Pinpoint the cell where the given text exists, returning its (x, y) midpoint coordinate. 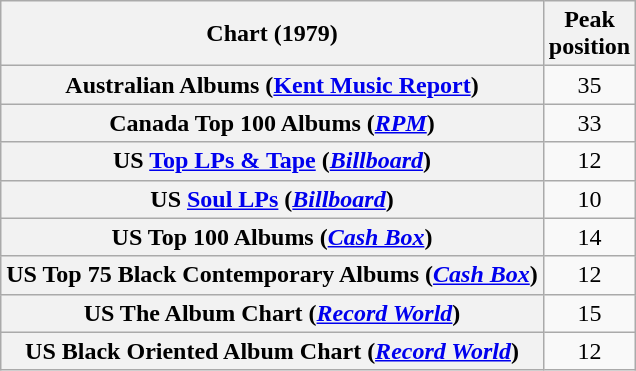
Peakposition (589, 34)
US The Album Chart (Record World) (272, 313)
US Soul LPs (Billboard) (272, 199)
Chart (1979) (272, 34)
15 (589, 313)
US Top 75 Black Contemporary Albums (Cash Box) (272, 275)
14 (589, 237)
33 (589, 123)
US Black Oriented Album Chart (Record World) (272, 351)
Australian Albums (Kent Music Report) (272, 85)
US Top 100 Albums (Cash Box) (272, 237)
10 (589, 199)
35 (589, 85)
Canada Top 100 Albums (RPM) (272, 123)
US Top LPs & Tape (Billboard) (272, 161)
